Locate the cell with the specified text and output its [x, y] center coordinate. 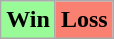
Win [28, 20]
Loss [84, 20]
